Search for the cell housing the specified text and yield its [x, y] center coordinate. 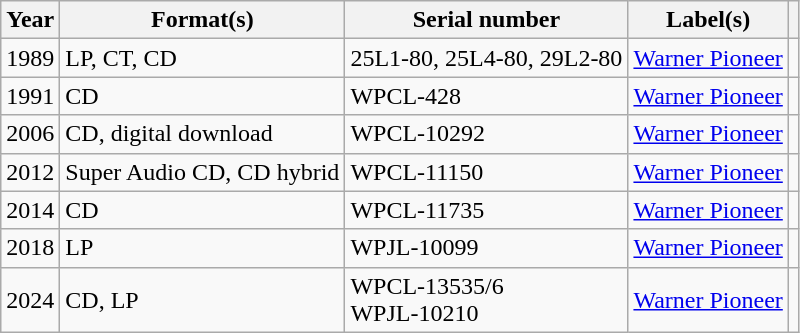
Year [30, 20]
CD, LP [202, 300]
WPJL-10099 [486, 248]
2014 [30, 210]
25L1-80, 25L4-80, 29L2-80 [486, 58]
WPCL-10292 [486, 134]
LP, CT, CD [202, 58]
2024 [30, 300]
Super Audio CD, CD hybrid [202, 172]
2012 [30, 172]
Serial number [486, 20]
Label(s) [708, 20]
WPCL-13535/6WPJL-10210 [486, 300]
1991 [30, 96]
2018 [30, 248]
1989 [30, 58]
LP [202, 248]
2006 [30, 134]
CD, digital download [202, 134]
WPCL-11735 [486, 210]
WPCL-11150 [486, 172]
Format(s) [202, 20]
WPCL-428 [486, 96]
